Return [x, y] of the center of cell containing provided text 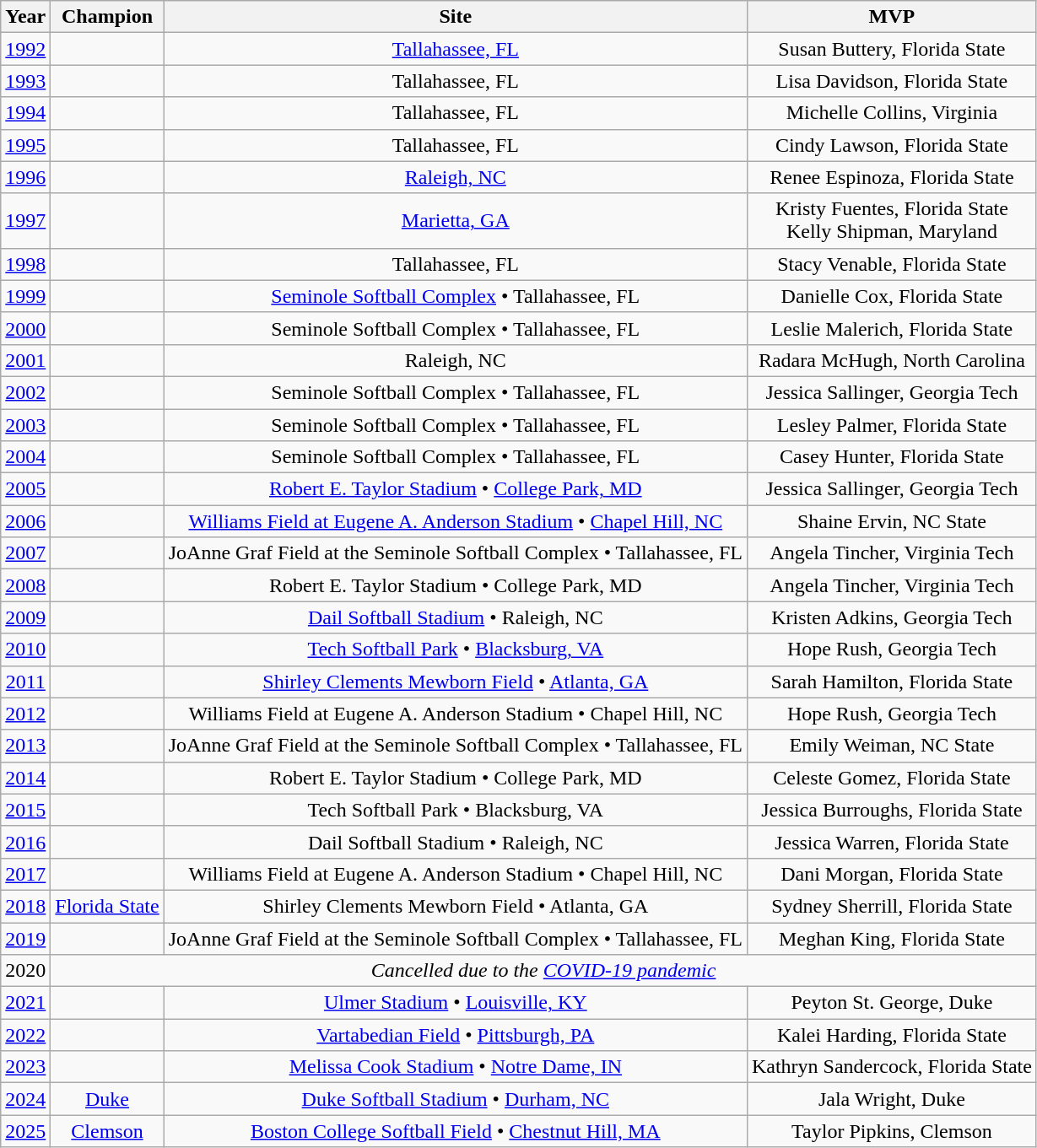
2003 [25, 424]
2020 [25, 971]
Celeste Gomez, Florida State [891, 778]
Jala Wright, Duke [891, 1099]
1994 [25, 113]
1999 [25, 296]
Stacy Venable, Florida State [891, 264]
Sarah Hamilton, Florida State [891, 682]
Casey Hunter, Florida State [891, 457]
Kathryn Sandercock, Florida State [891, 1067]
2012 [25, 714]
2025 [25, 1131]
2021 [25, 1003]
Shaine Ervin, NC State [891, 521]
2018 [25, 906]
Renee Espinoza, Florida State [891, 177]
2019 [25, 939]
Site [456, 17]
Radara McHugh, North Carolina [891, 360]
Kristy Fuentes, Florida StateKelly Shipman, Maryland [891, 221]
2004 [25, 457]
2017 [25, 874]
Duke [107, 1099]
Sydney Sherrill, Florida State [891, 906]
2002 [25, 392]
1996 [25, 177]
Michelle Collins, Virginia [891, 113]
Ulmer Stadium • Louisville, KY [456, 1003]
2024 [25, 1099]
2022 [25, 1035]
1993 [25, 81]
Dani Morgan, Florida State [891, 874]
Cindy Lawson, Florida State [891, 145]
1997 [25, 221]
2000 [25, 328]
1998 [25, 264]
1995 [25, 145]
Boston College Softball Field • Chestnut Hill, MA [456, 1131]
Jessica Warren, Florida State [891, 842]
Champion [107, 17]
Kristen Adkins, Georgia Tech [891, 617]
Cancelled due to the COVID-19 pandemic [543, 971]
Marietta, GA [456, 221]
Emily Weiman, NC State [891, 746]
2015 [25, 810]
Peyton St. George, Duke [891, 1003]
Duke Softball Stadium • Durham, NC [456, 1099]
2001 [25, 360]
2010 [25, 649]
Florida State [107, 906]
Leslie Malerich, Florida State [891, 328]
Clemson [107, 1131]
2008 [25, 585]
2009 [25, 617]
2023 [25, 1067]
Jessica Burroughs, Florida State [891, 810]
Danielle Cox, Florida State [891, 296]
Kalei Harding, Florida State [891, 1035]
2014 [25, 778]
Vartabedian Field • Pittsburgh, PA [456, 1035]
Meghan King, Florida State [891, 939]
2016 [25, 842]
2007 [25, 553]
Melissa Cook Stadium • Notre Dame, IN [456, 1067]
Lisa Davidson, Florida State [891, 81]
1992 [25, 49]
MVP [891, 17]
2005 [25, 489]
2013 [25, 746]
Year [25, 17]
2006 [25, 521]
2011 [25, 682]
Taylor Pipkins, Clemson [891, 1131]
Lesley Palmer, Florida State [891, 424]
Susan Buttery, Florida State [891, 49]
